Capture the cell that displays the provided text and extract its [X, Y] central coordinate. 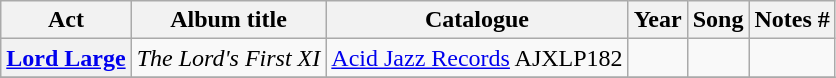
Act [66, 20]
Notes # [792, 20]
The Lord's First XI [228, 58]
Year [658, 20]
Catalogue [477, 20]
Album title [228, 20]
Song [718, 20]
Lord Large [66, 58]
Acid Jazz Records AJXLP182 [477, 58]
